Capture the cell that displays the provided text and extract its [X, Y] central coordinate. 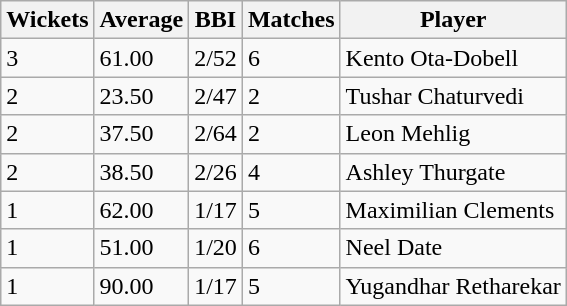
2/52 [216, 58]
Tushar Chaturvedi [453, 96]
Matches [291, 20]
2/64 [216, 134]
90.00 [142, 286]
3 [48, 58]
2/26 [216, 172]
Neel Date [453, 248]
Average [142, 20]
61.00 [142, 58]
38.50 [142, 172]
Wickets [48, 20]
Kento Ota-Dobell [453, 58]
BBI [216, 20]
Player [453, 20]
2/47 [216, 96]
23.50 [142, 96]
4 [291, 172]
Leon Mehlig [453, 134]
1/20 [216, 248]
Yugandhar Retharekar [453, 286]
Maximilian Clements [453, 210]
Ashley Thurgate [453, 172]
37.50 [142, 134]
51.00 [142, 248]
62.00 [142, 210]
